Extract the (X, Y) coordinate from the center of the cell holding the provided text.  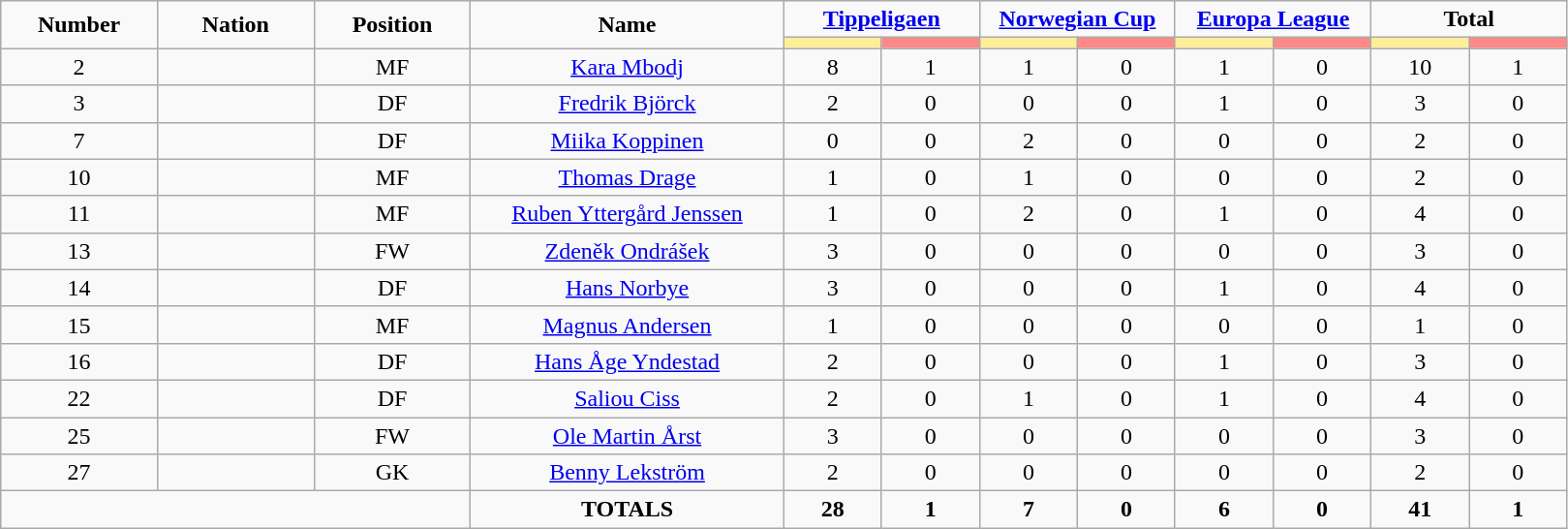
Thomas Drage (628, 177)
22 (79, 398)
Europa League (1273, 19)
8 (833, 67)
Zdeněk Ondrášek (628, 251)
13 (79, 251)
28 (833, 510)
Name (628, 25)
Number (79, 25)
Fredrik Björck (628, 104)
11 (79, 214)
Position (392, 25)
Nation (235, 25)
Total (1469, 19)
Magnus Andersen (628, 325)
27 (79, 473)
15 (79, 325)
6 (1224, 510)
Saliou Ciss (628, 398)
14 (79, 288)
Hans Åge Yndestad (628, 361)
16 (79, 361)
Miika Koppinen (628, 140)
Benny Lekström (628, 473)
25 (79, 435)
Kara Mbodj (628, 67)
41 (1420, 510)
Ruben Yttergård Jenssen (628, 214)
Ole Martin Årst (628, 435)
Hans Norbye (628, 288)
GK (392, 473)
Tippeligaen (881, 19)
Norwegian Cup (1077, 19)
TOTALS (628, 510)
